Locate the cell with the specified text and output its (X, Y) center coordinate. 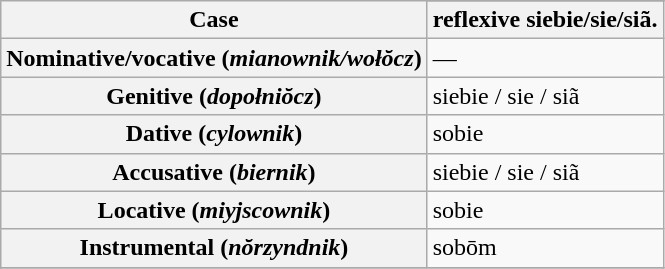
Accusative (biernik) (214, 172)
Case (214, 20)
— (545, 58)
Nominative/vocative (mianownik/wołŏcz) (214, 58)
Locative (miyjscownik) (214, 210)
Instrumental (nŏrzyndnik) (214, 248)
Genitive (dopołniŏcz) (214, 96)
Dative (cylownik) (214, 134)
sobōm (545, 248)
reflexive siebie/sie/siã. (545, 20)
